Output the [x, y] coordinate of the center of the cell containing the given text.  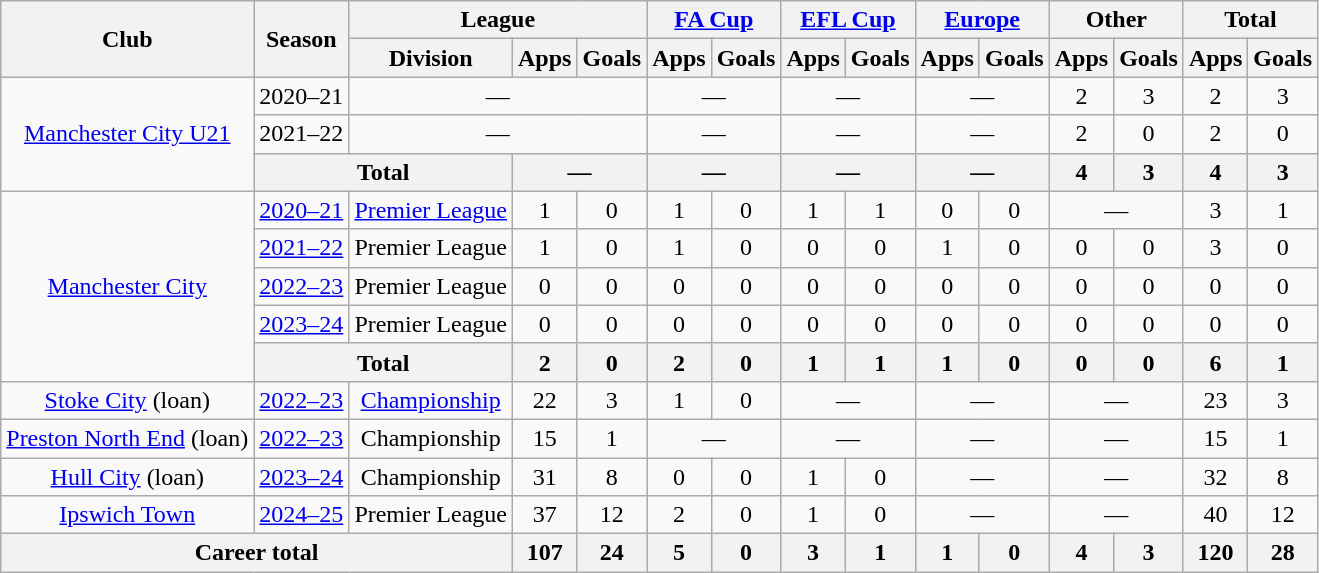
23 [1215, 400]
Division [431, 58]
Ipswich Town [128, 515]
24 [612, 553]
31 [545, 477]
Stoke City (loan) [128, 400]
Season [302, 39]
120 [1215, 553]
FA Cup [714, 20]
Career total [257, 553]
37 [545, 515]
40 [1215, 515]
6 [1215, 362]
Preston North End (loan) [128, 438]
Hull City (loan) [128, 477]
Manchester City [128, 286]
32 [1215, 477]
22 [545, 400]
Other [1116, 20]
5 [679, 553]
Europe [982, 20]
2024–25 [302, 515]
EFL Cup [848, 20]
Manchester City U21 [128, 134]
Club [128, 39]
107 [545, 553]
28 [1283, 553]
League [498, 20]
